Provide the [x, y] coordinate of the cell's center where the given text is located.  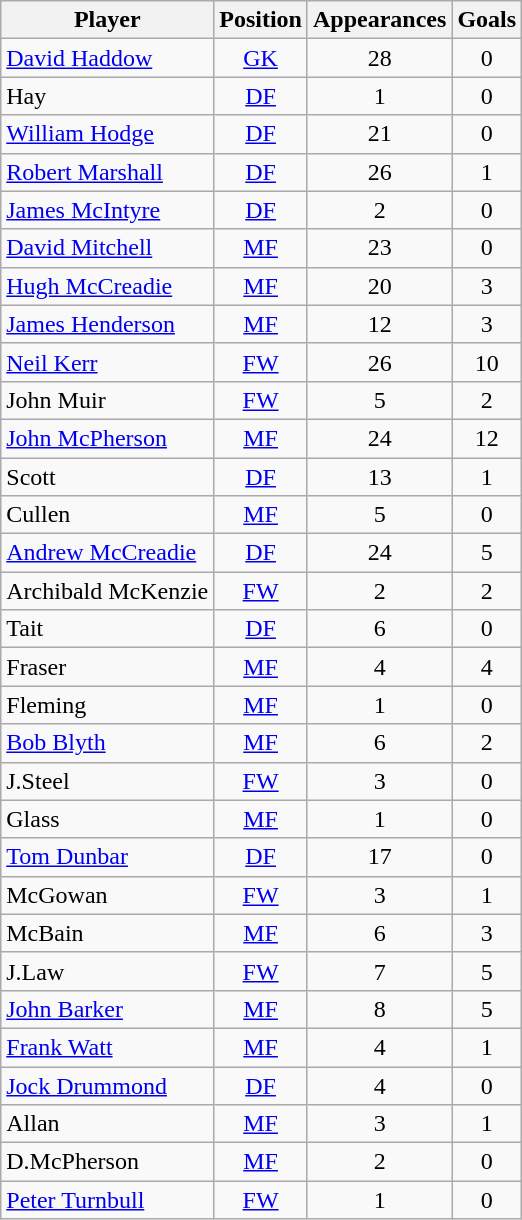
J.Law [108, 971]
17 [379, 857]
Jock Drummond [108, 1085]
Peter Turnbull [108, 1200]
Position [261, 20]
7 [379, 971]
23 [379, 248]
Frank Watt [108, 1047]
Fraser [108, 667]
Appearances [379, 20]
13 [379, 477]
John McPherson [108, 438]
28 [379, 58]
Hay [108, 96]
D.McPherson [108, 1162]
Hugh McCreadie [108, 286]
Neil Kerr [108, 362]
J.Steel [108, 781]
James Henderson [108, 324]
McBain [108, 933]
McGowan [108, 895]
Goals [487, 20]
David Mitchell [108, 248]
Bob Blyth [108, 743]
John Muir [108, 400]
10 [487, 362]
James McIntyre [108, 210]
Scott [108, 477]
William Hodge [108, 134]
Andrew McCreadie [108, 553]
21 [379, 134]
Tait [108, 629]
GK [261, 58]
Fleming [108, 705]
Player [108, 20]
Robert Marshall [108, 172]
Allan [108, 1124]
Archibald McKenzie [108, 591]
David Haddow [108, 58]
Cullen [108, 515]
John Barker [108, 1009]
Glass [108, 819]
Tom Dunbar [108, 857]
8 [379, 1009]
20 [379, 286]
